Detect which cell encompasses the target text, then output its (X, Y) center coordinate. 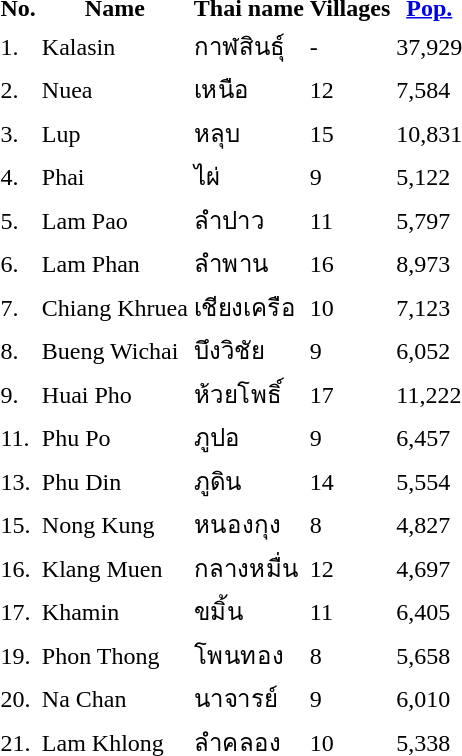
โพนทอง (248, 655)
กลางหมื่น (248, 568)
เชียงเครือ (248, 307)
14 (350, 481)
Bueng Wichai (114, 350)
ไผ่ (248, 176)
Lup (114, 133)
หลุบ (248, 133)
Phu Din (114, 481)
ขมิ้น (248, 612)
ภูดิน (248, 481)
หนองกุง (248, 524)
- (350, 46)
Klang Muen (114, 568)
กาฬสินธุ์ (248, 46)
10 (350, 307)
17 (350, 394)
Phon Thong (114, 655)
16 (350, 264)
Phai (114, 176)
ลำพาน (248, 264)
Lam Pao (114, 220)
นาจารย์ (248, 698)
ห้วยโพธิ์ (248, 394)
Na Chan (114, 698)
ลำปาว (248, 220)
Khamin (114, 612)
Nuea (114, 90)
Kalasin (114, 46)
Lam Phan (114, 264)
Chiang Khruea (114, 307)
15 (350, 133)
Huai Pho (114, 394)
ภูปอ (248, 438)
เหนือ (248, 90)
Phu Po (114, 438)
Nong Kung (114, 524)
บึงวิชัย (248, 350)
